Locate the cell with the specified text and output its (x, y) center coordinate. 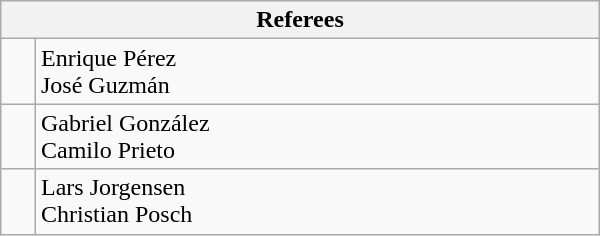
Referees (300, 20)
Gabriel GonzálezCamilo Prieto (317, 136)
Enrique PérezJosé Guzmán (317, 72)
Lars JorgensenChristian Posch (317, 202)
